Detect which cell encompasses the target text, then output its [x, y] center coordinate. 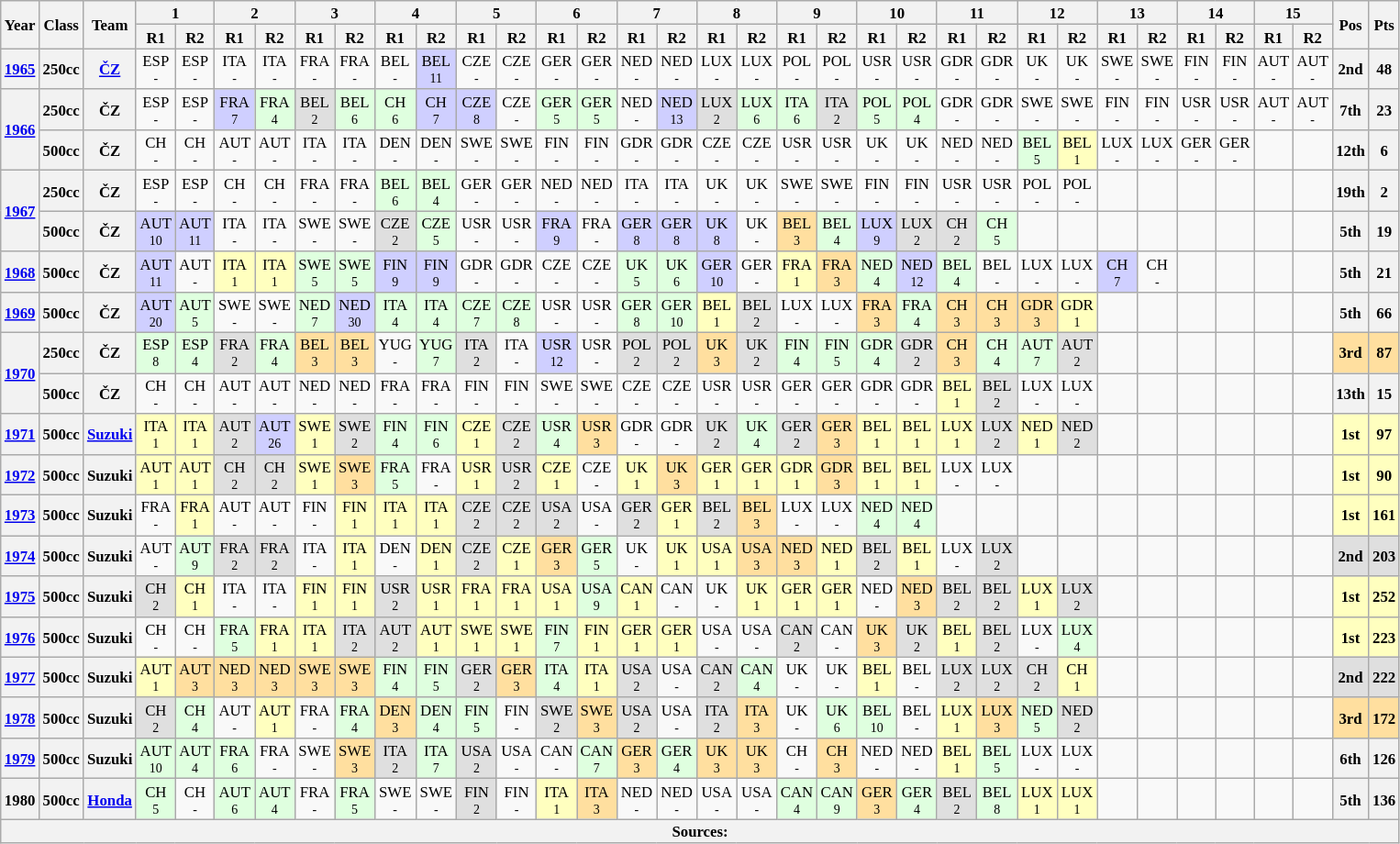
4 [415, 13]
252 [1383, 596]
CZE7 [477, 313]
FRA9 [557, 231]
3 [334, 13]
NED5 [1038, 718]
AUT9 [194, 556]
POL4 [917, 110]
1973 [20, 516]
19th [1350, 191]
BEL8 [997, 799]
1 [174, 13]
9 [817, 13]
NED12 [917, 272]
1980 [20, 799]
1976 [20, 637]
GDR2 [917, 353]
CH6 [394, 110]
AUT26 [275, 434]
UK8 [717, 231]
7 [657, 13]
DEN3 [394, 718]
ITA7 [437, 759]
19 [1383, 231]
Pts [1383, 25]
NED7 [315, 313]
POL5 [877, 110]
8 [736, 13]
66 [1383, 313]
FRA7 [235, 110]
1977 [20, 677]
CZE5 [437, 231]
YUG- [394, 353]
DEN1 [437, 556]
1970 [20, 373]
AUT6 [235, 799]
USR12 [557, 353]
YUG7 [437, 353]
FIN6 [437, 434]
12th [1350, 150]
13 [1138, 13]
1967 [20, 211]
UK4 [757, 434]
FRA6 [235, 759]
ESP8 [156, 353]
5 [497, 13]
97 [1383, 434]
CAN7 [596, 759]
UK5 [637, 272]
1965 [20, 69]
Pos [1350, 25]
161 [1383, 516]
USR3 [596, 434]
BEL10 [877, 718]
AUT20 [156, 313]
Team [110, 25]
136 [1383, 799]
AUT5 [194, 313]
21 [1383, 272]
FIN2 [477, 799]
1974 [20, 556]
Class [61, 25]
NED30 [355, 313]
LUX4 [1077, 637]
1968 [20, 272]
USA3 [757, 556]
1969 [20, 313]
USA9 [596, 596]
NED13 [677, 110]
223 [1383, 637]
172 [1383, 718]
10 [897, 13]
CAN1 [637, 596]
ITA6 [797, 110]
23 [1383, 110]
DEN4 [437, 718]
48 [1383, 69]
6th [1350, 759]
LUX3 [997, 718]
12 [1057, 13]
CAN9 [837, 799]
BEL11 [437, 69]
90 [1383, 474]
USR4 [557, 434]
1966 [20, 130]
126 [1383, 759]
Honda [110, 799]
13th [1350, 394]
1979 [20, 759]
AUT3 [194, 677]
FIN7 [557, 637]
1971 [20, 434]
AUT7 [1038, 353]
LUX9 [877, 231]
11 [976, 13]
7th [1350, 110]
1972 [20, 474]
Sources: [701, 831]
GDR4 [877, 353]
LUX6 [757, 110]
Year [20, 25]
ESP4 [194, 353]
1978 [20, 718]
14 [1216, 13]
203 [1383, 556]
222 [1383, 677]
1975 [20, 596]
87 [1383, 353]
